Provide the [x, y] coordinate of the cell's center where the given text is located.  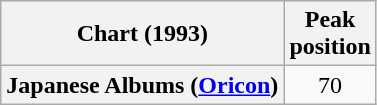
Chart (1993) [142, 34]
70 [330, 85]
Peakposition [330, 34]
Japanese Albums (Oricon) [142, 85]
